Determine the (X, Y) coordinate at the center of the cell enclosing the given text.  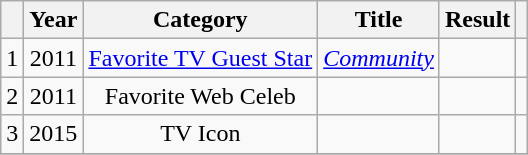
Title (379, 20)
Category (200, 20)
2015 (54, 134)
Year (54, 20)
1 (12, 58)
Community (379, 58)
Favorite TV Guest Star (200, 58)
Favorite Web Celeb (200, 96)
TV Icon (200, 134)
Result (477, 20)
2 (12, 96)
3 (12, 134)
